Return (X, Y) of the center of cell containing provided text 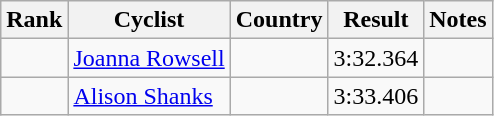
Alison Shanks (149, 96)
3:33.406 (376, 96)
Rank (34, 20)
3:32.364 (376, 58)
Country (279, 20)
Notes (458, 20)
Cyclist (149, 20)
Joanna Rowsell (149, 58)
Result (376, 20)
